Identify which cell holds the provided text, then report its (x, y) central coordinate. 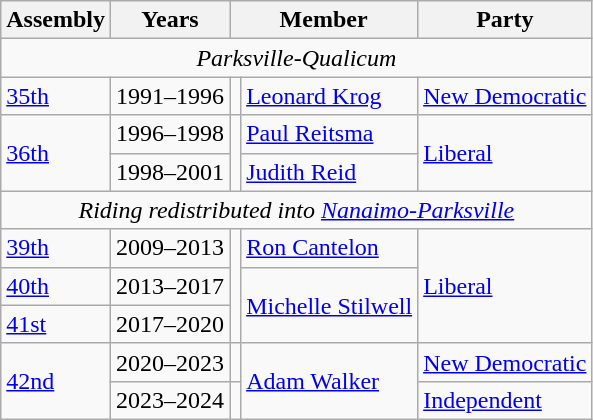
Paul Reitsma (330, 134)
41st (56, 324)
1991–1996 (170, 96)
Years (170, 20)
2020–2023 (170, 362)
42nd (56, 381)
Michelle Stilwell (330, 305)
36th (56, 153)
2013–2017 (170, 286)
35th (56, 96)
1996–1998 (170, 134)
Riding redistributed into Nanaimo-Parksville (296, 210)
40th (56, 286)
Independent (505, 400)
2009–2013 (170, 248)
Party (505, 20)
Ron Cantelon (330, 248)
Leonard Krog (330, 96)
Judith Reid (330, 172)
39th (56, 248)
2017–2020 (170, 324)
Assembly (56, 20)
1998–2001 (170, 172)
Member (324, 20)
Parksville-Qualicum (296, 58)
2023–2024 (170, 400)
Adam Walker (330, 381)
